Return (x, y) of the center of cell containing provided text 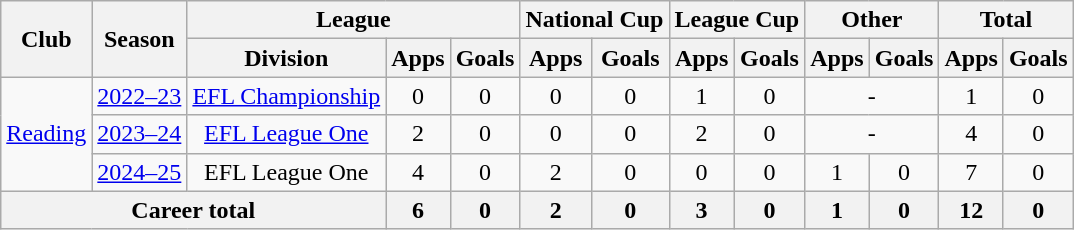
League Cup (737, 20)
2024–25 (140, 172)
Division (286, 58)
12 (971, 210)
3 (702, 210)
Other (872, 20)
EFL Championship (286, 96)
2023–24 (140, 134)
League (354, 20)
6 (418, 210)
Reading (46, 134)
Career total (194, 210)
7 (971, 172)
Season (140, 39)
National Cup (594, 20)
Club (46, 39)
2022–23 (140, 96)
Total (1006, 20)
